Extract the [X, Y] coordinate from the center of the cell holding the provided text.  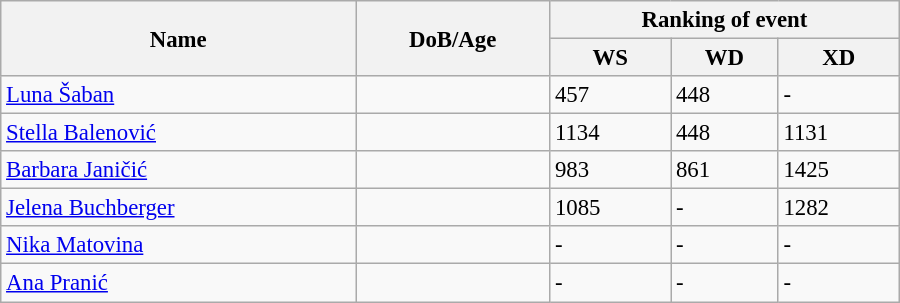
Ranking of event [725, 20]
Luna Šaban [178, 95]
Name [178, 38]
1085 [610, 208]
1425 [838, 170]
Jelena Buchberger [178, 208]
Stella Balenović [178, 133]
861 [724, 170]
1282 [838, 208]
Ana Pranić [178, 283]
WS [610, 58]
Barbara Janičić [178, 170]
457 [610, 95]
DoB/Age [453, 38]
XD [838, 58]
Nika Matovina [178, 245]
WD [724, 58]
1131 [838, 133]
983 [610, 170]
1134 [610, 133]
